Identify which cell holds the provided text, then report its (x, y) central coordinate. 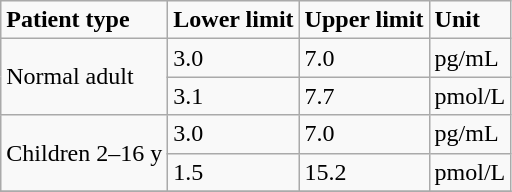
3.1 (234, 96)
1.5 (234, 172)
Normal adult (84, 77)
Upper limit (364, 20)
Children 2–16 y (84, 153)
Lower limit (234, 20)
7.7 (364, 96)
Patient type (84, 20)
Unit (470, 20)
15.2 (364, 172)
